Return (X, Y) of the center of cell containing provided text 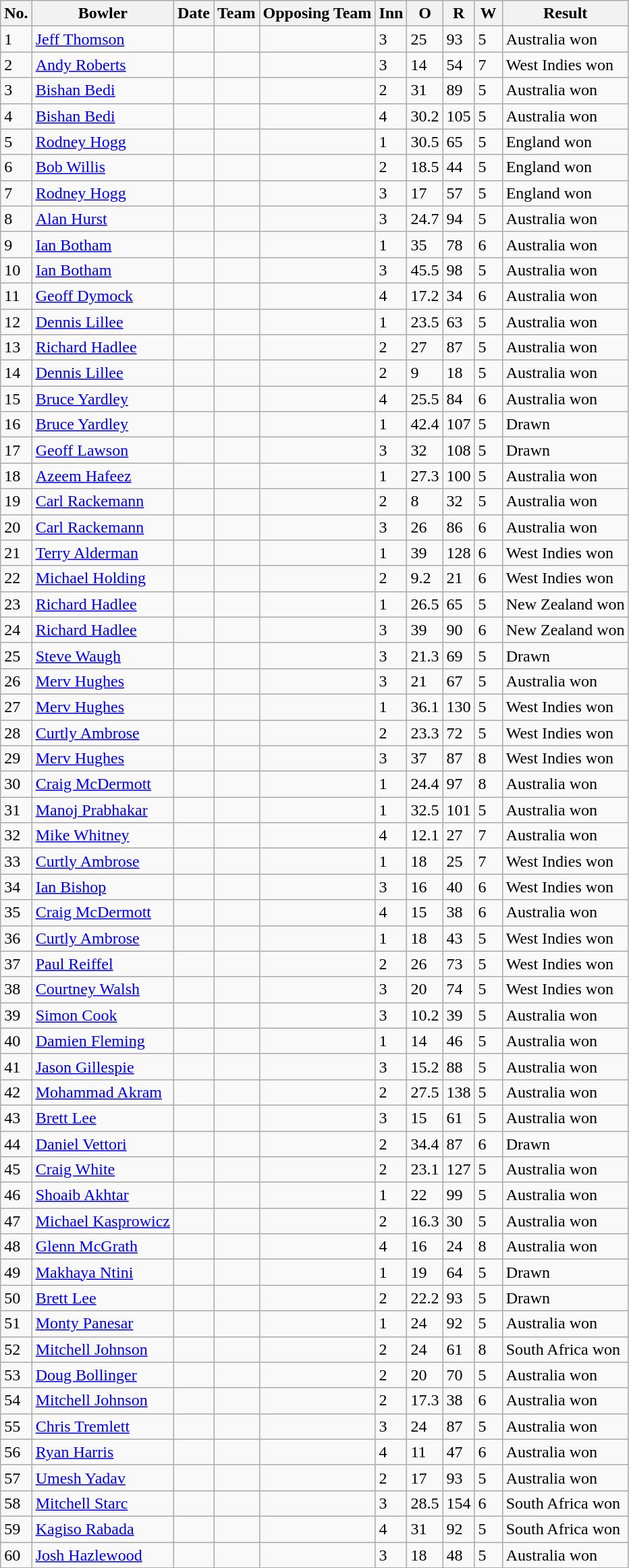
30.2 (425, 116)
70 (459, 1375)
Azeem Hafeez (103, 476)
105 (459, 116)
99 (459, 1195)
17.3 (425, 1401)
Ryan Harris (103, 1452)
108 (459, 450)
Courtney Walsh (103, 990)
97 (459, 784)
Jeff Thomson (103, 39)
Kagiso Rabada (103, 1529)
Daniel Vettori (103, 1144)
107 (459, 425)
36.1 (425, 707)
88 (459, 1066)
41 (16, 1066)
28 (16, 732)
89 (459, 90)
30.5 (425, 142)
67 (459, 681)
36 (16, 938)
Date (193, 13)
Damien Fleming (103, 1041)
33 (16, 861)
O (425, 13)
Umesh Yadav (103, 1478)
Result (566, 13)
60 (16, 1555)
Michael Holding (103, 578)
101 (459, 810)
69 (459, 655)
154 (459, 1503)
Geoff Lawson (103, 450)
9.2 (425, 578)
27.5 (425, 1092)
51 (16, 1324)
W (489, 13)
Doug Bollinger (103, 1375)
21.3 (425, 655)
10 (16, 270)
Ian Bishop (103, 887)
128 (459, 553)
Alan Hurst (103, 219)
130 (459, 707)
127 (459, 1170)
12.1 (425, 836)
Manoj Prabhakar (103, 810)
Jason Gillespie (103, 1066)
16.3 (425, 1221)
Bowler (103, 13)
22.2 (425, 1298)
73 (459, 964)
Geoff Dymock (103, 296)
No. (16, 13)
50 (16, 1298)
Craig White (103, 1170)
Glenn McGrath (103, 1247)
Josh Hazlewood (103, 1555)
13 (16, 348)
27.3 (425, 476)
24.4 (425, 784)
23.5 (425, 322)
Paul Reiffel (103, 964)
26.5 (425, 604)
98 (459, 270)
12 (16, 322)
78 (459, 244)
15.2 (425, 1066)
Michael Kasprowicz (103, 1221)
86 (459, 527)
Steve Waugh (103, 655)
Opposing Team (317, 13)
58 (16, 1503)
52 (16, 1349)
23.1 (425, 1170)
17.2 (425, 296)
Inn (391, 13)
Makhaya Ntini (103, 1272)
23.3 (425, 732)
56 (16, 1452)
45 (16, 1170)
34.4 (425, 1144)
72 (459, 732)
23 (16, 604)
Mitchell Starc (103, 1503)
42 (16, 1092)
Mohammad Akram (103, 1092)
R (459, 13)
29 (16, 759)
Team (237, 13)
138 (459, 1092)
45.5 (425, 270)
Andy Roberts (103, 65)
24.7 (425, 219)
25.5 (425, 399)
59 (16, 1529)
53 (16, 1375)
63 (459, 322)
28.5 (425, 1503)
Terry Alderman (103, 553)
Shoaib Akhtar (103, 1195)
94 (459, 219)
Chris Tremlett (103, 1426)
100 (459, 476)
Bob Willis (103, 167)
32.5 (425, 810)
64 (459, 1272)
18.5 (425, 167)
49 (16, 1272)
42.4 (425, 425)
Simon Cook (103, 1015)
84 (459, 399)
55 (16, 1426)
Monty Panesar (103, 1324)
74 (459, 990)
Mike Whitney (103, 836)
10.2 (425, 1015)
90 (459, 630)
